Output the (x, y) coordinate of the center of the cell containing the given text.  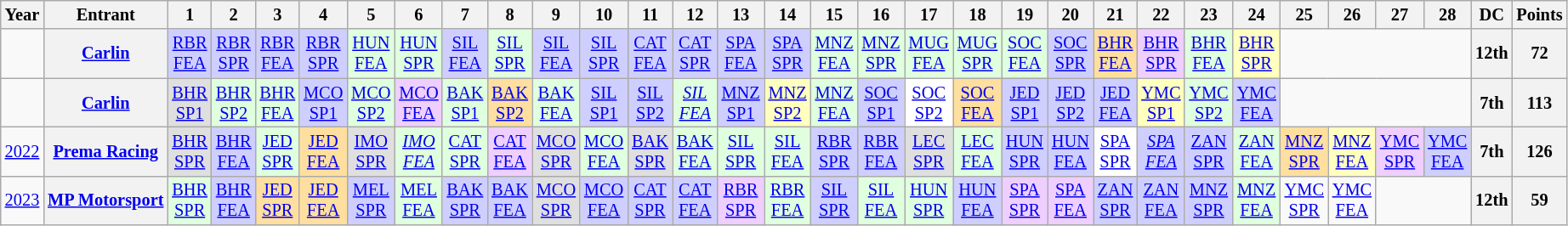
Year (22, 14)
22 (1161, 14)
18 (978, 14)
5 (371, 14)
21 (1116, 14)
MCOSP2 (371, 103)
BAKSP1 (464, 103)
113 (1539, 103)
MUGSPR (978, 54)
14 (787, 14)
YMCSP1 (1161, 103)
13 (741, 14)
9 (556, 14)
IMOSPR (371, 151)
Entrant (105, 14)
2 (234, 14)
15 (835, 14)
28 (1447, 14)
7 (464, 14)
23 (1208, 14)
MELFEA (418, 201)
11 (650, 14)
19 (1025, 14)
59 (1539, 201)
16 (881, 14)
2023 (22, 201)
MUGFEA (929, 54)
MNZSP1 (741, 103)
SOCSP1 (881, 103)
4 (323, 14)
12 (696, 14)
1 (190, 14)
72 (1539, 54)
LECFEA (978, 151)
2022 (22, 151)
126 (1539, 151)
MELSPR (371, 201)
SOCSPR (1071, 54)
BHRSP2 (234, 103)
Prema Racing (105, 151)
BHRSP1 (190, 103)
6 (418, 14)
SOCSP2 (929, 103)
YMCSP2 (1208, 103)
25 (1304, 14)
MP Motorsport (105, 201)
Points (1539, 14)
MCOSP1 (323, 103)
26 (1352, 14)
24 (1257, 14)
DC (1491, 14)
JEDSP1 (1025, 103)
8 (510, 14)
JEDSP2 (1071, 103)
BAKSP2 (510, 103)
MNZSP2 (787, 103)
LECSPR (929, 151)
20 (1071, 14)
17 (929, 14)
SILSP1 (604, 103)
SILSP2 (650, 103)
IMOFEA (418, 151)
27 (1400, 14)
3 (277, 14)
10 (604, 14)
